Return the (x, y) coordinate for the center point of the cell that contains the specified text.  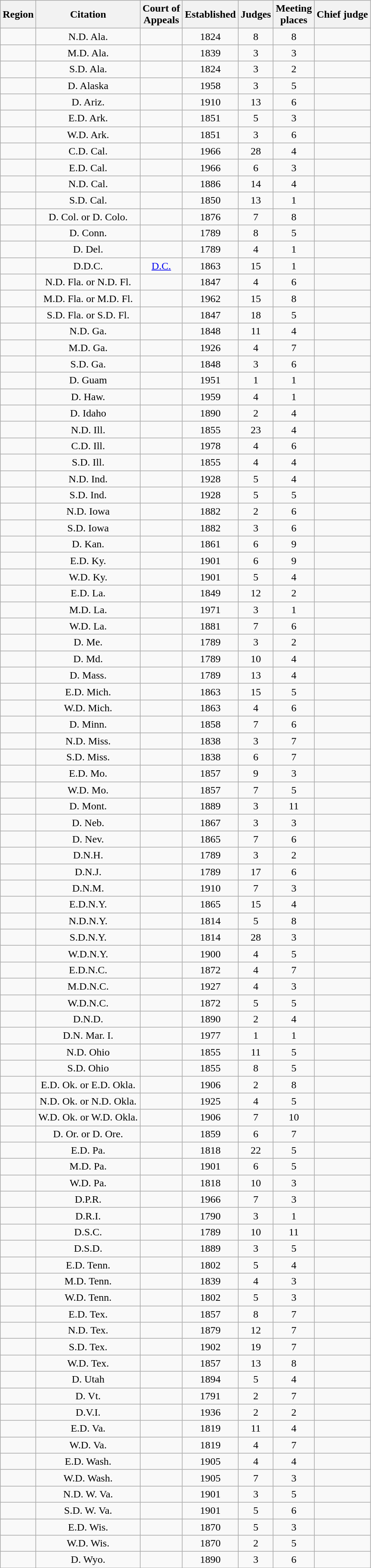
D. Haw. (88, 397)
E.D. Tenn. (88, 1265)
Region (18, 15)
M.D. Ala. (88, 53)
D. Kan. (88, 544)
C.D. Ill. (88, 446)
E.D. Cal. (88, 167)
1859 (210, 1134)
D.R.I. (88, 1216)
S.D. Ala. (88, 69)
1861 (210, 544)
1867 (210, 823)
1850 (210, 200)
S.D. Miss. (88, 757)
N.D. Fla. or N.D. Fl. (88, 282)
M.D.N.C. (88, 986)
23 (256, 429)
1927 (210, 986)
S.D. Ohio (88, 1068)
D. Col. or D. Colo. (88, 216)
D. Minn. (88, 724)
D.C. (161, 266)
W.D. Tex. (88, 1363)
1959 (210, 397)
18 (256, 315)
1881 (210, 626)
N.D. W. Va. (88, 1494)
W.D. Ark. (88, 135)
D. Mont. (88, 806)
S.D. Fla. or S.D. Fl. (88, 315)
N.D. Ohio (88, 1052)
1876 (210, 216)
D. Md. (88, 659)
W.D.N.Y. (88, 954)
E.D. Ky. (88, 561)
S.D. Ill. (88, 462)
M.D. Fla. or M.D. Fl. (88, 299)
22 (256, 1150)
D. Utah (88, 1380)
E.D. Wis. (88, 1527)
N.D. Iowa (88, 512)
E.D. Wash. (88, 1461)
1900 (210, 954)
1936 (210, 1412)
17 (256, 872)
D. Me. (88, 642)
1858 (210, 724)
Judges (256, 15)
E.D. Mich. (88, 691)
W.D. Wash. (88, 1478)
S.D. Iowa (88, 528)
N.D. Miss. (88, 741)
W.D. Pa. (88, 1183)
1977 (210, 1036)
E.D.N.C. (88, 970)
1958 (210, 86)
D. Guam (88, 380)
D. Del. (88, 250)
D. Ariz. (88, 102)
E.D. Va. (88, 1429)
W.D. Mo. (88, 790)
D.S.D. (88, 1248)
W.D.N.C. (88, 1003)
W.D. Va. (88, 1445)
N.D. Ind. (88, 479)
D.N. Mar. I. (88, 1036)
1849 (210, 593)
W.D. Ok. or W.D. Okla. (88, 1117)
D.N.H. (88, 855)
N.D. Ill. (88, 429)
N.D. Ala. (88, 37)
1971 (210, 610)
M.D. Pa. (88, 1167)
1962 (210, 299)
S.D. Ga. (88, 364)
D. Alaska (88, 86)
N.D. Tex. (88, 1330)
D. Neb. (88, 823)
Court ofAppeals (161, 15)
N.D.N.Y. (88, 921)
1886 (210, 184)
E.D.N.Y. (88, 904)
D. Mass. (88, 675)
M.D. Ga. (88, 348)
W.D. La. (88, 626)
N.D. Ok. or N.D. Okla. (88, 1101)
E.D. Ark. (88, 118)
W.D. Mich. (88, 708)
14 (256, 184)
M.D. La. (88, 610)
E.D. Tex. (88, 1314)
W.D. Ky. (88, 577)
D. Nev. (88, 839)
Citation (88, 15)
D.S.C. (88, 1232)
19 (256, 1347)
E.D. Pa. (88, 1150)
S.D. Ind. (88, 495)
Meetingplaces (294, 15)
1978 (210, 446)
D. Idaho (88, 413)
D.D.C. (88, 266)
D. Vt. (88, 1396)
1790 (210, 1216)
D. Wyo. (88, 1560)
D.N.J. (88, 872)
D. Conn. (88, 233)
1894 (210, 1380)
E.D. Ok. or E.D. Okla. (88, 1085)
C.D. Cal. (88, 151)
1879 (210, 1330)
D.N.M. (88, 888)
S.D. W. Va. (88, 1510)
E.D. Mo. (88, 774)
D.P.R. (88, 1199)
N.D. Ga. (88, 331)
S.D. Tex. (88, 1347)
M.D. Tenn. (88, 1281)
W.D. Wis. (88, 1543)
S.D.N.Y. (88, 937)
E.D. La. (88, 593)
Established (210, 15)
1925 (210, 1101)
N.D. Cal. (88, 184)
1951 (210, 380)
S.D. Cal. (88, 200)
D. Or. or D. Ore. (88, 1134)
W.D. Tenn. (88, 1298)
1902 (210, 1347)
1791 (210, 1396)
1926 (210, 348)
D.N.D. (88, 1019)
D.V.I. (88, 1412)
Chief judge (342, 15)
